Extract the (X, Y) coordinate from the center of the cell holding the provided text.  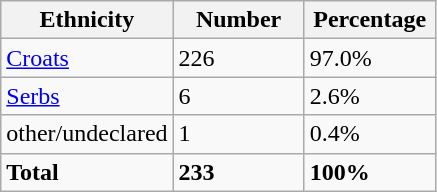
Total (87, 172)
Ethnicity (87, 20)
100% (370, 172)
1 (238, 134)
233 (238, 172)
2.6% (370, 96)
226 (238, 58)
other/undeclared (87, 134)
Serbs (87, 96)
97.0% (370, 58)
6 (238, 96)
0.4% (370, 134)
Number (238, 20)
Percentage (370, 20)
Croats (87, 58)
